Scan for the cell matching the given text and deliver its (X, Y) coordinate at center. 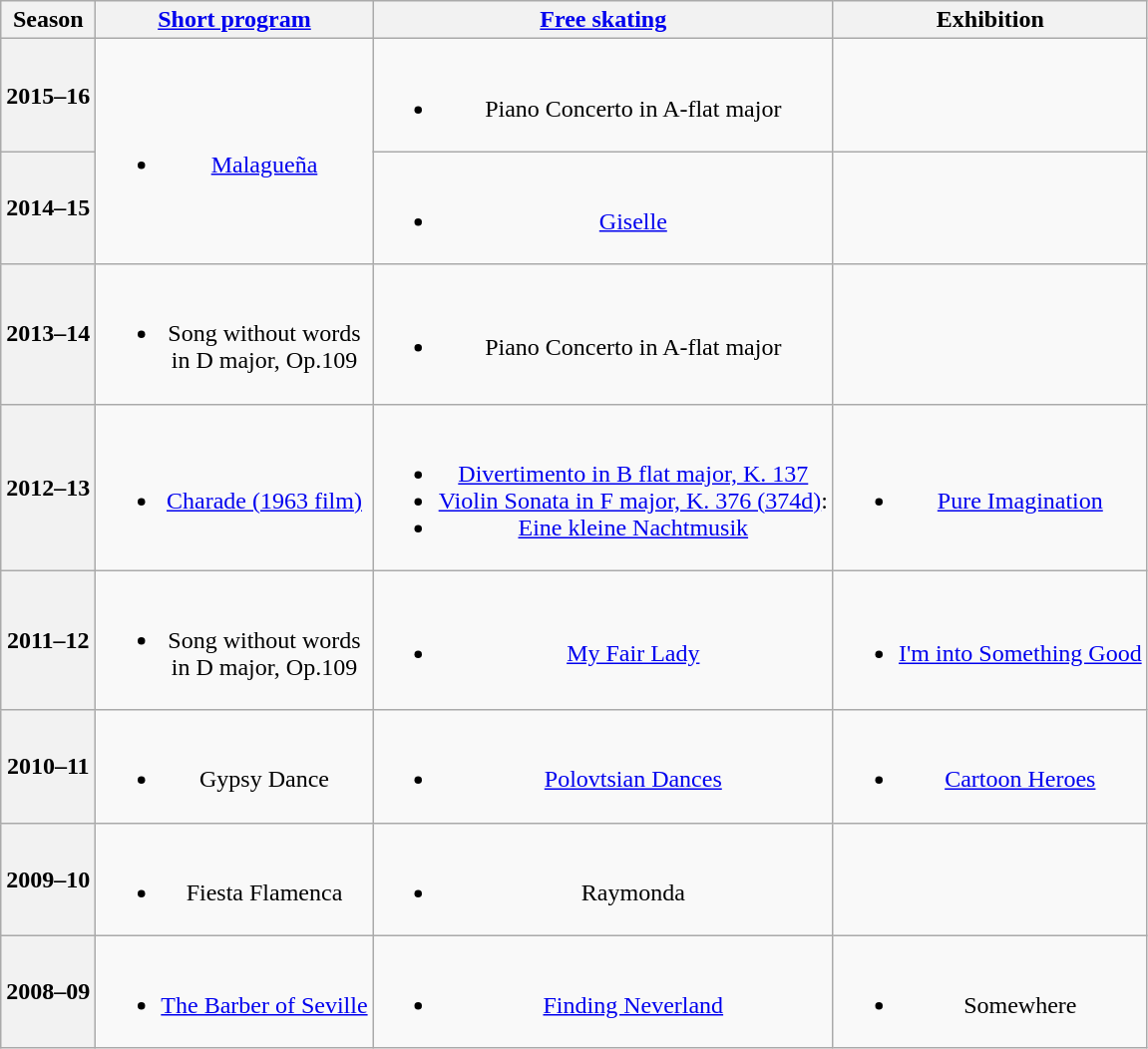
Divertimento in B flat major, K. 137 Violin Sonata in F major, K. 376 (374d): Eine kleine Nachtmusik (602, 487)
I'm into Something Good (989, 640)
Exhibition (989, 20)
Cartoon Heroes (989, 766)
Somewhere (989, 991)
Raymonda (602, 879)
Fiesta Flamenca (234, 879)
Season (48, 20)
2009–10 (48, 879)
Giselle (602, 207)
Gypsy Dance (234, 766)
Short program (234, 20)
2012–13 (48, 487)
2013–14 (48, 334)
Finding Neverland (602, 991)
2015–16 (48, 96)
Polovtsian Dances (602, 766)
2010–11 (48, 766)
My Fair Lady (602, 640)
2014–15 (48, 207)
2011–12 (48, 640)
Charade (1963 film) (234, 487)
2008–09 (48, 991)
The Barber of Seville (234, 991)
Malagueña (234, 152)
Free skating (602, 20)
Pure Imagination (989, 487)
